Search for the cell housing the specified text and yield its [x, y] center coordinate. 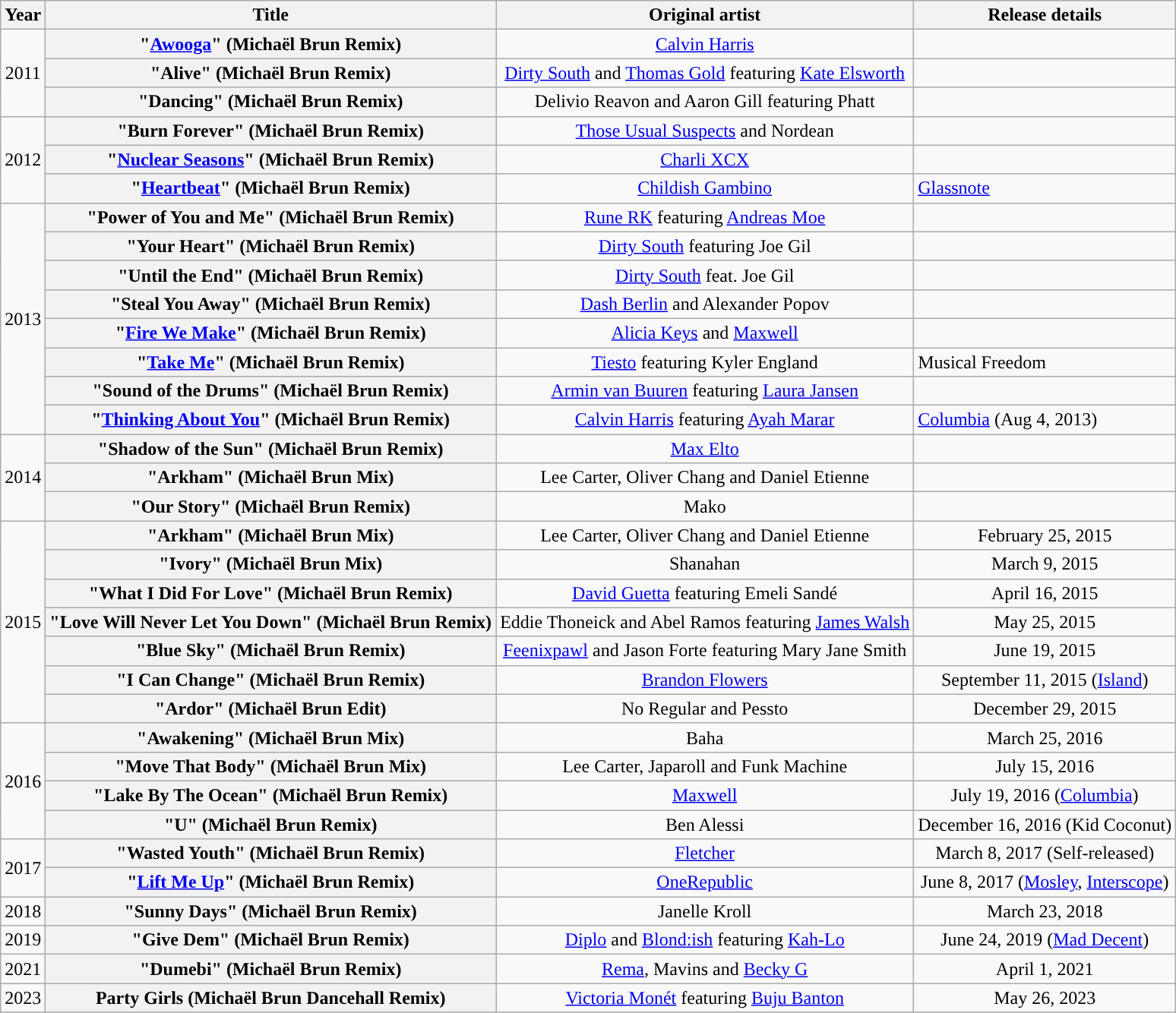
Armin van Buuren featuring Laura Jansen [705, 391]
"Your Heart" (Michaël Brun Remix) [270, 246]
Maxwell [705, 795]
Ben Alessi [705, 824]
December 29, 2015 [1045, 708]
2018 [23, 911]
April 1, 2021 [1045, 969]
"Burn Forever" (Michaël Brun Remix) [270, 131]
OneRepublic [705, 882]
Brandon Flowers [705, 680]
Diplo and Blond:ish featuring Kah-Lo [705, 940]
"Heartbeat" (Michaël Brun Remix) [270, 188]
June 8, 2017 (Mosley, Interscope) [1045, 882]
2016 [23, 781]
Year [23, 15]
"I Can Change" (Michaël Brun Remix) [270, 680]
March 23, 2018 [1045, 911]
Feenixpawl and Jason Forte featuring Mary Jane Smith [705, 651]
"Take Me" (Michaël Brun Remix) [270, 362]
"Sound of the Drums" (Michaël Brun Remix) [270, 391]
2015 [23, 622]
"Blue Sky" (Michaël Brun Remix) [270, 651]
Title [270, 15]
Original artist [705, 15]
Delivio Reavon and Aaron Gill featuring Phatt [705, 102]
"Ivory" (Michaël Brun Mix) [270, 564]
March 25, 2016 [1045, 737]
Max Elto [705, 449]
"Awakening" (Michaël Brun Mix) [270, 737]
Columbia (Aug 4, 2013) [1045, 420]
Rune RK featuring Andreas Moe [705, 217]
Glassnote [1045, 188]
"Dancing" (Michaël Brun Remix) [270, 102]
David Guetta featuring Emeli Sandé [705, 593]
Musical Freedom [1045, 362]
May 26, 2023 [1045, 998]
June 24, 2019 (Mad Decent) [1045, 940]
"Alive" (Michaël Brun Remix) [270, 73]
2023 [23, 998]
Fletcher [705, 854]
Shanahan [705, 564]
July 19, 2016 (Columbia) [1045, 795]
Dirty South and Thomas Gold featuring Kate Elsworth [705, 73]
"Lake By The Ocean" (Michaël Brun Remix) [270, 795]
Victoria Monét featuring Buju Banton [705, 998]
Tiesto featuring Kyler England [705, 362]
Charli XCX [705, 159]
2019 [23, 940]
"Until the End" (Michaël Brun Remix) [270, 275]
Mako [705, 506]
March 8, 2017 (Self-released) [1045, 854]
"Awooga" (Michaël Brun Remix) [270, 44]
Dash Berlin and Alexander Popov [705, 304]
Childish Gambino [705, 188]
Dirty South feat. Joe Gil [705, 275]
"Thinking About You" (Michaël Brun Remix) [270, 420]
"Ardor" (Michaël Brun Edit) [270, 708]
"Fire We Make" (Michaël Brun Remix) [270, 333]
Alicia Keys and Maxwell [705, 333]
2013 [23, 318]
"Lift Me Up" (Michaël Brun Remix) [270, 882]
"Sunny Days" (Michaël Brun Remix) [270, 911]
"Dumebi" (Michaël Brun Remix) [270, 969]
March 9, 2015 [1045, 564]
Dirty South featuring Joe Gil [705, 246]
2012 [23, 159]
September 11, 2015 (Island) [1045, 680]
"What I Did For Love" (Michaël Brun Remix) [270, 593]
"Power of You and Me" (Michaël Brun Remix) [270, 217]
December 16, 2016 (Kid Coconut) [1045, 824]
2017 [23, 868]
Lee Carter, Japaroll and Funk Machine [705, 766]
Release details [1045, 15]
"Wasted Youth" (Michaël Brun Remix) [270, 854]
"Move That Body" (Michaël Brun Mix) [270, 766]
No Regular and Pessto [705, 708]
Calvin Harris [705, 44]
"Love Will Never Let You Down" (Michaël Brun Remix) [270, 622]
2014 [23, 478]
July 15, 2016 [1045, 766]
May 25, 2015 [1045, 622]
Party Girls (Michaël Brun Dancehall Remix) [270, 998]
"Our Story" (Michaël Brun Remix) [270, 506]
February 25, 2015 [1045, 535]
Eddie Thoneick and Abel Ramos featuring James Walsh [705, 622]
"Give Dem" (Michaël Brun Remix) [270, 940]
Those Usual Suspects and Nordean [705, 131]
"U" (Michaël Brun Remix) [270, 824]
Janelle Kroll [705, 911]
Calvin Harris featuring Ayah Marar [705, 420]
"Shadow of the Sun" (Michaël Brun Remix) [270, 449]
"Nuclear Seasons" (Michaël Brun Remix) [270, 159]
April 16, 2015 [1045, 593]
June 19, 2015 [1045, 651]
Baha [705, 737]
Rema, Mavins and Becky G [705, 969]
"Steal You Away" (Michaël Brun Remix) [270, 304]
2011 [23, 73]
2021 [23, 969]
